Capture the cell that displays the provided text and extract its [X, Y] central coordinate. 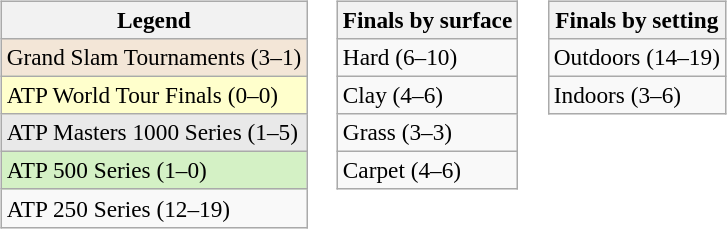
Outdoors (14–19) [636, 57]
Grass (3–3) [427, 133]
Carpet (4–6) [427, 171]
Legend [154, 20]
Finals by surface [427, 20]
Hard (6–10) [427, 57]
Grand Slam Tournaments (3–1) [154, 57]
ATP 250 Series (12–19) [154, 208]
Finals by setting [636, 20]
Clay (4–6) [427, 95]
ATP Masters 1000 Series (1–5) [154, 133]
ATP World Tour Finals (0–0) [154, 95]
Indoors (3–6) [636, 95]
ATP 500 Series (1–0) [154, 171]
